Scan for the cell matching the given text and deliver its (X, Y) coordinate at center. 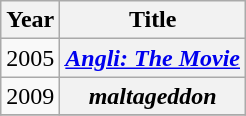
2005 (30, 58)
Title (153, 20)
2009 (30, 96)
maltageddon (153, 96)
Year (30, 20)
Angli: The Movie (153, 58)
